For the text-containing cell, return its midpoint in (x, y) coordinate format. 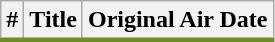
Original Air Date (178, 21)
# (12, 21)
Title (54, 21)
